Search for the cell housing the specified text and yield its (x, y) center coordinate. 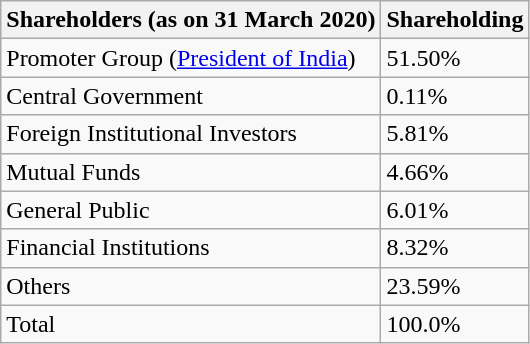
Shareholders (as on 31 March 2020) (191, 20)
Central Government (191, 96)
Total (191, 324)
8.32% (455, 248)
51.50% (455, 58)
Mutual Funds (191, 172)
4.66% (455, 172)
Financial Institutions (191, 248)
100.0% (455, 324)
Foreign Institutional Investors (191, 134)
5.81% (455, 134)
Promoter Group (President of India) (191, 58)
6.01% (455, 210)
Others (191, 286)
Shareholding (455, 20)
0.11% (455, 96)
23.59% (455, 286)
General Public (191, 210)
